Output the (X, Y) coordinate of the center of the cell containing the given text.  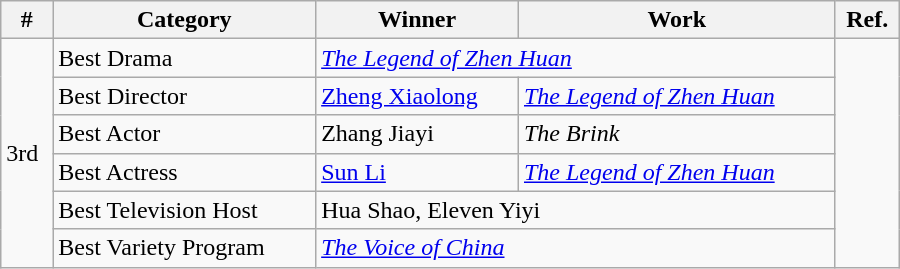
Zhang Jiayi (418, 134)
Best Variety Program (184, 248)
The Voice of China (576, 248)
Sun Li (418, 172)
Hua Shao, Eleven Yiyi (576, 210)
3rd (27, 153)
The Brink (676, 134)
Best Actress (184, 172)
# (27, 20)
Best Director (184, 96)
Winner (418, 20)
Best Actor (184, 134)
Ref. (867, 20)
Best Television Host (184, 210)
Work (676, 20)
Category (184, 20)
Best Drama (184, 58)
Zheng Xiaolong (418, 96)
